Extract the (X, Y) coordinate from the center of the cell holding the provided text.  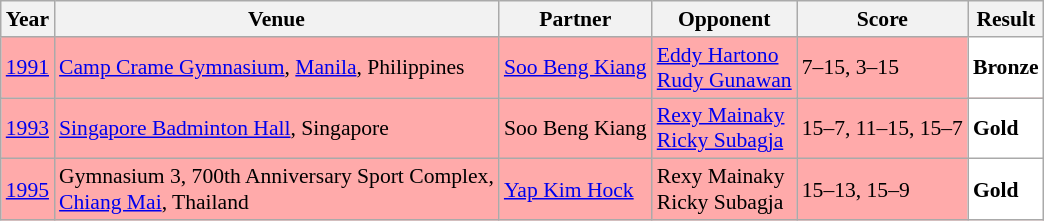
Venue (276, 19)
15–13, 15–9 (882, 190)
Yap Kim Hock (576, 190)
Gymnasium 3, 700th Anniversary Sport Complex,Chiang Mai, Thailand (276, 190)
Result (1006, 19)
7–15, 3–15 (882, 68)
Year (28, 19)
15–7, 11–15, 15–7 (882, 128)
Bronze (1006, 68)
Opponent (724, 19)
1993 (28, 128)
1991 (28, 68)
Score (882, 19)
Singapore Badminton Hall, Singapore (276, 128)
Eddy Hartono Rudy Gunawan (724, 68)
Partner (576, 19)
Camp Crame Gymnasium, Manila, Philippines (276, 68)
1995 (28, 190)
